For the text-containing cell, return its midpoint in [x, y] coordinate format. 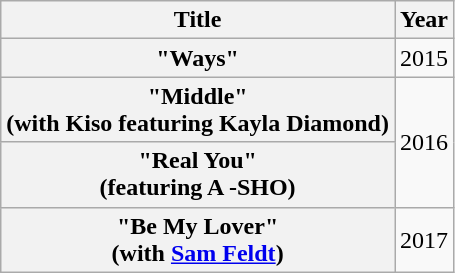
2017 [424, 240]
2016 [424, 142]
2015 [424, 58]
"Real You"(featuring A -SHO) [198, 174]
"Middle"(with Kiso featuring Kayla Diamond) [198, 110]
Year [424, 20]
Title [198, 20]
"Be My Lover"(with Sam Feldt) [198, 240]
"Ways" [198, 58]
